Find where the given text appears and provide that cell's center as (X, Y) coordinate. 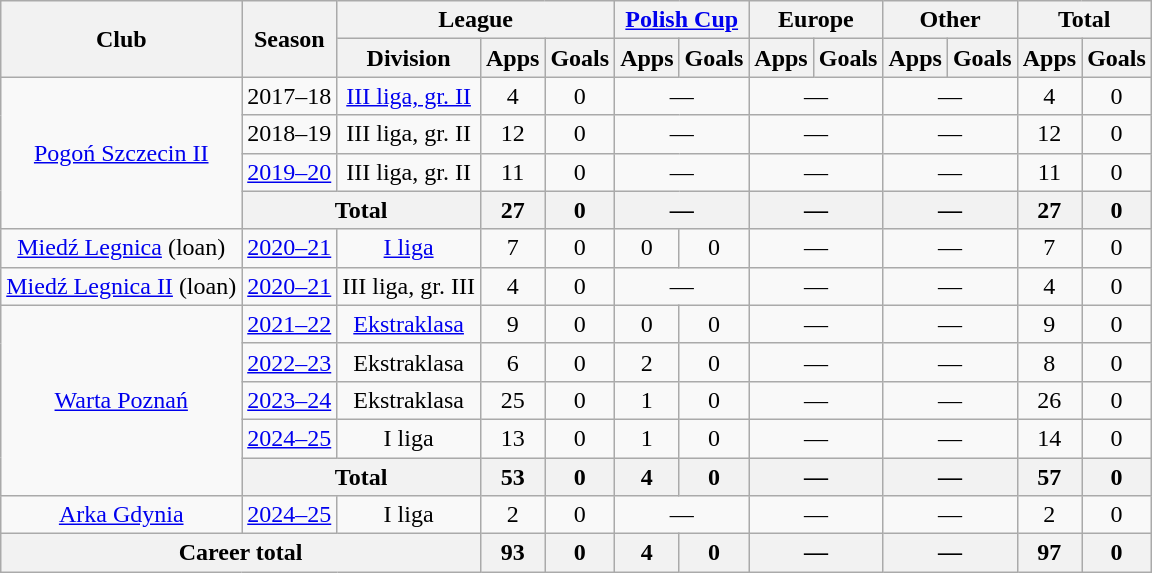
26 (1049, 400)
Pogoń Szczecin II (122, 153)
53 (512, 477)
Miedź Legnica (loan) (122, 248)
Polish Cup (682, 20)
Miedź Legnica II (loan) (122, 286)
6 (512, 362)
8 (1049, 362)
57 (1049, 477)
Division (409, 58)
93 (512, 553)
2017–18 (290, 96)
League (476, 20)
III liga, gr. III (409, 286)
2021–22 (290, 324)
13 (512, 438)
2022–23 (290, 362)
97 (1049, 553)
Season (290, 39)
Europe (816, 20)
Club (122, 39)
Career total (241, 553)
2023–24 (290, 400)
2018–19 (290, 134)
Warta Poznań (122, 400)
14 (1049, 438)
2019–20 (290, 172)
Other (950, 20)
Arka Gdynia (122, 515)
25 (512, 400)
